Detect which cell encompasses the target text, then output its [x, y] center coordinate. 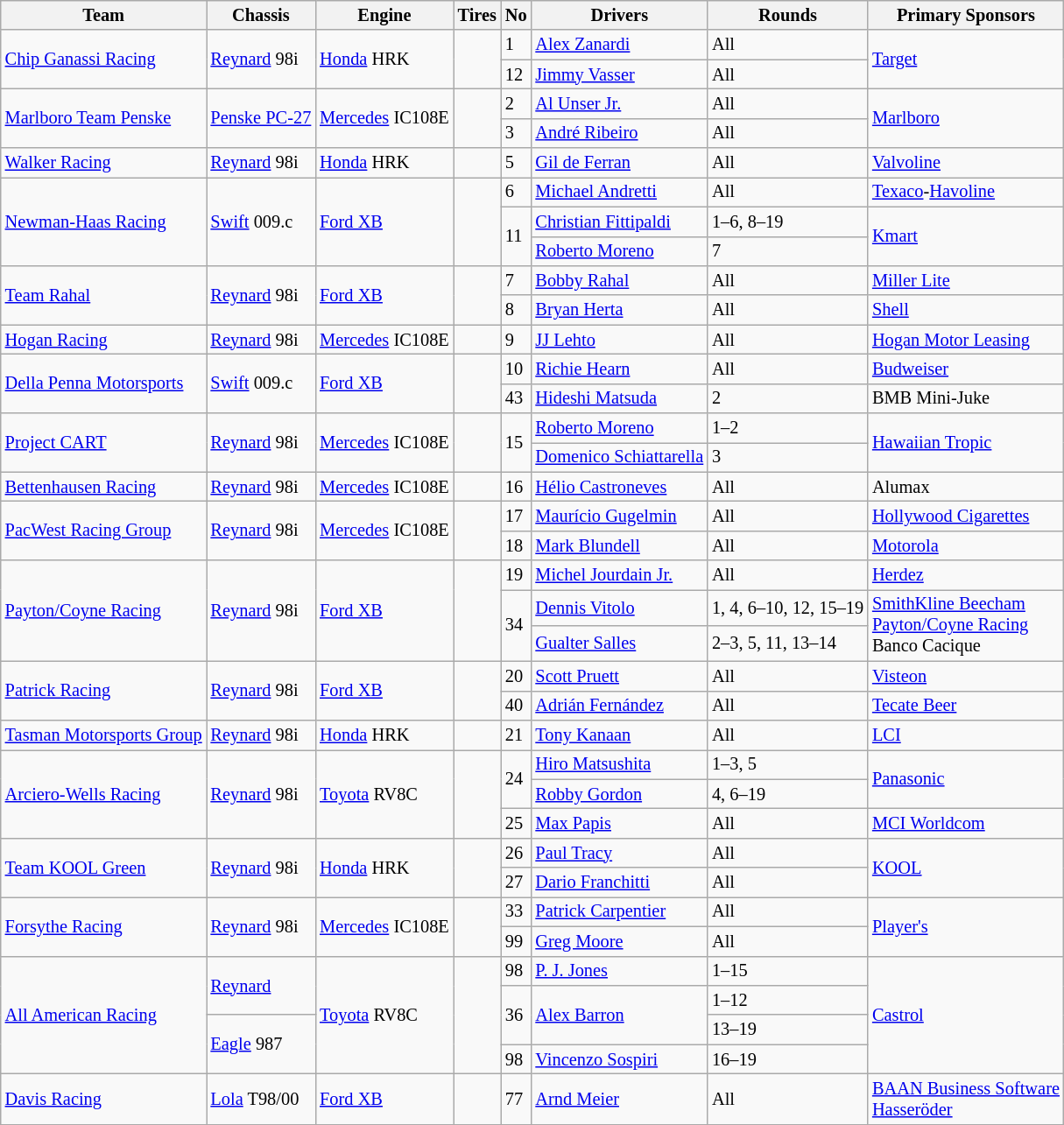
11 [517, 236]
Bettenhausen Racing [103, 487]
1, 4, 6–10, 12, 15–19 [788, 608]
Newman-Haas Racing [103, 221]
1 [517, 45]
Tires [477, 15]
19 [517, 575]
16 [517, 487]
BMB Mini-Juke [966, 398]
Richie Hearn [619, 369]
Hogan Racing [103, 340]
43 [517, 398]
Gualter Salles [619, 643]
Chip Ganassi Racing [103, 60]
JJ Lehto [619, 340]
Rounds [788, 15]
1–3, 5 [788, 764]
2–3, 5, 11, 13–14 [788, 643]
No [517, 15]
Engine [384, 15]
8 [517, 310]
Hawaiian Tropic [966, 443]
Greg Moore [619, 941]
André Ribeiro [619, 133]
33 [517, 911]
Patrick Racing [103, 690]
17 [517, 516]
PacWest Racing Group [103, 531]
MCI Worldcom [966, 823]
9 [517, 340]
Robby Gordon [619, 794]
Al Unser Jr. [619, 103]
Forsythe Racing [103, 926]
Marlboro [966, 117]
1–15 [788, 971]
Drivers [619, 15]
Shell [966, 310]
Eagle 987 [261, 1044]
18 [517, 545]
99 [517, 941]
Bobby Rahal [619, 280]
Hideshi Matsuda [619, 398]
Hogan Motor Leasing [966, 340]
13–19 [788, 1030]
27 [517, 882]
Castrol [966, 1016]
Maurício Gugelmin [619, 516]
Reynard [261, 986]
25 [517, 823]
77 [517, 1099]
4, 6–19 [788, 794]
Team Rahal [103, 294]
Christian Fittipaldi [619, 221]
Patrick Carpentier [619, 911]
Alex Barron [619, 1014]
Miller Lite [966, 280]
KOOL [966, 867]
Bryan Herta [619, 310]
12 [517, 74]
BAAN Business Software Hasseröder [966, 1099]
Tasman Motorsports Group [103, 735]
Della Penna Motorsports [103, 383]
Player's [966, 926]
Michel Jourdain Jr. [619, 575]
Arciero-Wells Racing [103, 793]
34 [517, 625]
Tecate Beer [966, 706]
Davis Racing [103, 1099]
Kmart [966, 236]
21 [517, 735]
Michael Andretti [619, 192]
16–19 [788, 1059]
15 [517, 443]
Panasonic [966, 779]
Hélio Castroneves [619, 487]
Jimmy Vasser [619, 74]
1–12 [788, 1000]
SmithKline Beecham Payton/Coyne Racing Banco Cacique [966, 625]
6 [517, 192]
26 [517, 853]
LCI [966, 735]
36 [517, 1014]
Primary Sponsors [966, 15]
Dario Franchitti [619, 882]
Scott Pruett [619, 676]
Valvoline [966, 163]
Gil de Ferran [619, 163]
Adrián Fernández [619, 706]
Alumax [966, 487]
Project CART [103, 443]
Team [103, 15]
Paul Tracy [619, 853]
Chassis [261, 15]
Lola T98/00 [261, 1099]
Alex Zanardi [619, 45]
Hollywood Cigarettes [966, 516]
P. J. Jones [619, 971]
24 [517, 779]
All American Racing [103, 1016]
10 [517, 369]
Motorola [966, 545]
Visteon [966, 676]
20 [517, 676]
Max Papis [619, 823]
Team KOOL Green [103, 867]
Budweiser [966, 369]
Vincenzo Sospiri [619, 1059]
Arnd Meier [619, 1099]
Hiro Matsushita [619, 764]
Texaco-Havoline [966, 192]
5 [517, 163]
Mark Blundell [619, 545]
Penske PC-27 [261, 117]
Herdez [966, 575]
Walker Racing [103, 163]
Target [966, 60]
Domenico Schiattarella [619, 457]
1–6, 8–19 [788, 221]
1–2 [788, 428]
Tony Kanaan [619, 735]
40 [517, 706]
Marlboro Team Penske [103, 117]
Dennis Vitolo [619, 608]
Payton/Coyne Racing [103, 611]
